Search for the cell housing the specified text and yield its [X, Y] center coordinate. 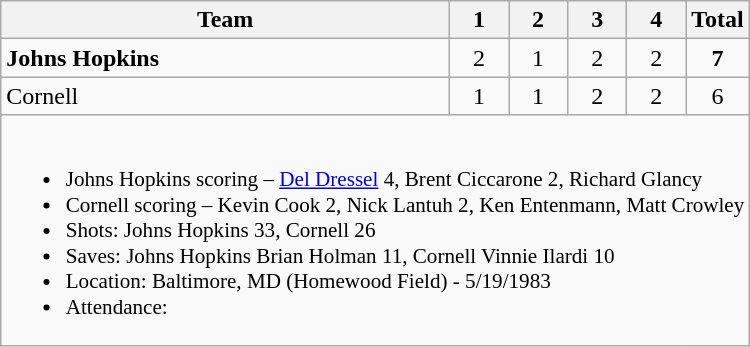
Johns Hopkins [226, 58]
Team [226, 20]
6 [718, 96]
Total [718, 20]
7 [718, 58]
3 [598, 20]
4 [656, 20]
Cornell [226, 96]
